Detect which cell encompasses the target text, then output its [x, y] center coordinate. 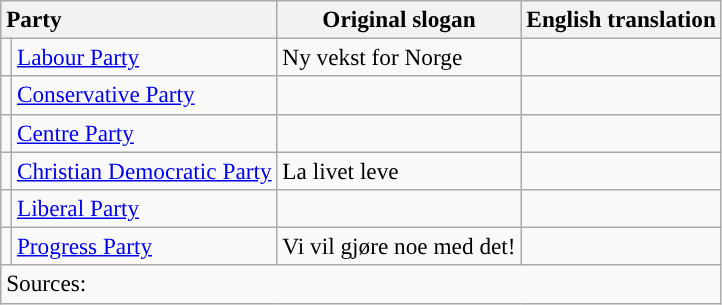
Progress Party [144, 246]
Labour Party [144, 57]
Conservative Party [144, 95]
Party [139, 19]
Christian Democratic Party [144, 170]
Sources: [361, 284]
English translation [621, 19]
Ny vekst for Norge [399, 57]
Liberal Party [144, 208]
Vi vil gjøre noe med det! [399, 246]
Original slogan [399, 19]
Centre Party [144, 133]
La livet leve [399, 170]
